Capture the cell that displays the provided text and extract its (x, y) central coordinate. 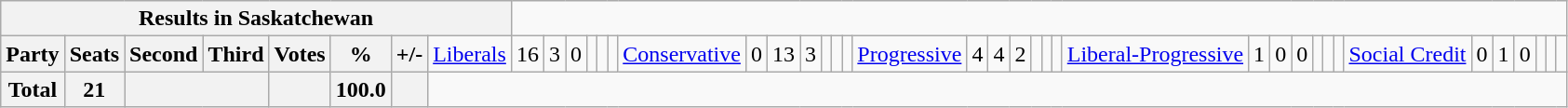
Conservative (682, 54)
+/- (409, 54)
21 (94, 89)
Liberals (470, 54)
Progressive (910, 54)
13 (784, 54)
Liberal-Progressive (1155, 54)
Seats (94, 54)
% (361, 54)
Third (236, 54)
100.0 (361, 89)
Results in Saskatchewan (257, 19)
Total (33, 89)
Social Credit (1407, 54)
Votes (300, 54)
Second (164, 54)
16 (527, 54)
2 (1020, 54)
Party (33, 54)
